Detect which cell encompasses the target text, then output its [X, Y] center coordinate. 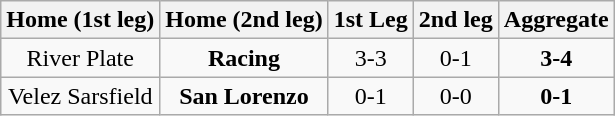
3-4 [556, 58]
Home (1st leg) [80, 20]
Velez Sarsfield [80, 96]
Racing [244, 58]
River Plate [80, 58]
Aggregate [556, 20]
Home (2nd leg) [244, 20]
2nd leg [456, 20]
1st Leg [370, 20]
San Lorenzo [244, 96]
0-0 [456, 96]
3-3 [370, 58]
